Return [x, y] of the center of cell containing provided text 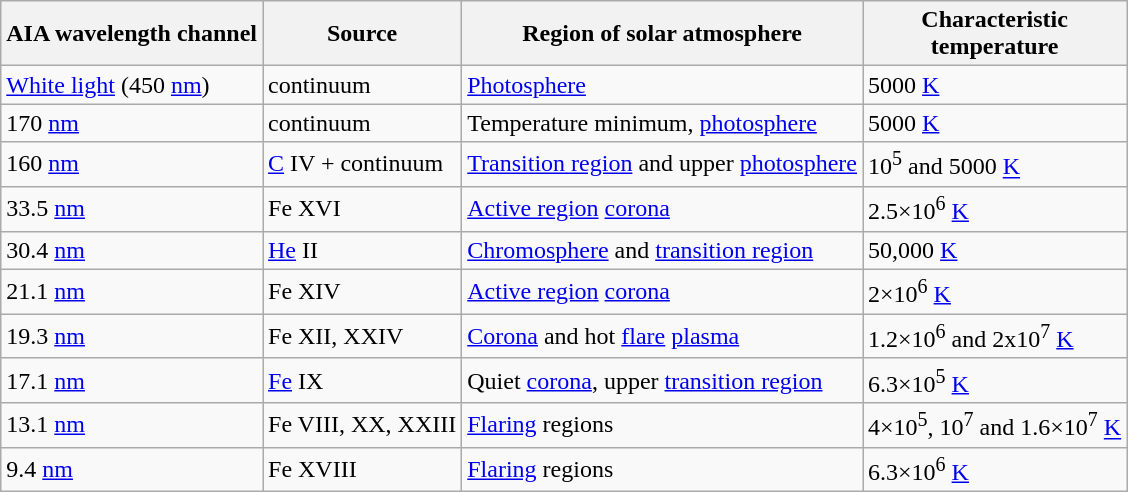
Fe IX [362, 380]
Photosphere [662, 85]
2×106 K [995, 292]
White light (450 nm) [132, 85]
30.4 nm [132, 250]
105 and 5000 K [995, 164]
Chromosphere and transition region [662, 250]
19.3 nm [132, 336]
Corona and hot flare plasma [662, 336]
17.1 nm [132, 380]
C IV + continuum [362, 164]
Temperature minimum, photosphere [662, 123]
Fe XIV [362, 292]
Fe XII, XXIV [362, 336]
AIA wavelength channel [132, 34]
Characteristictemperature [995, 34]
4×105, 107 and 1.6×107 K [995, 426]
Fe VIII, XX, XXIII [362, 426]
Region of solar atmosphere [662, 34]
21.1 nm [132, 292]
9.4 nm [132, 470]
13.1 nm [132, 426]
6.3×105 K [995, 380]
Quiet corona, upper transition region [662, 380]
33.5 nm [132, 208]
Source [362, 34]
Fe XVI [362, 208]
Fe XVIII [362, 470]
2.5×106 K [995, 208]
He II [362, 250]
170 nm [132, 123]
6.3×106 K [995, 470]
160 nm [132, 164]
1.2×106 and 2x107 K [995, 336]
50,000 K [995, 250]
Transition region and upper photosphere [662, 164]
